Output the [X, Y] coordinate of the center of the cell containing the given text.  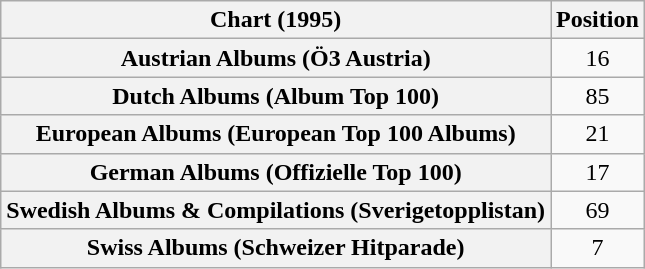
Position [598, 20]
16 [598, 58]
85 [598, 96]
European Albums (European Top 100 Albums) [276, 134]
Dutch Albums (Album Top 100) [276, 96]
Austrian Albums (Ö3 Austria) [276, 58]
German Albums (Offizielle Top 100) [276, 172]
21 [598, 134]
Chart (1995) [276, 20]
Swiss Albums (Schweizer Hitparade) [276, 248]
Swedish Albums & Compilations (Sverigetopplistan) [276, 210]
7 [598, 248]
17 [598, 172]
69 [598, 210]
